For the text-containing cell, return its midpoint in (x, y) coordinate format. 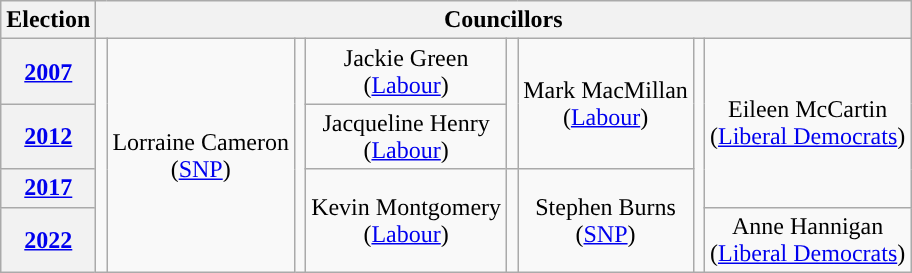
Election (48, 20)
Mark MacMillan(Labour) (606, 104)
2022 (48, 240)
Stephen Burns(SNP) (606, 220)
Jacqueline Henry(Labour) (406, 136)
2007 (48, 72)
Councillors (504, 20)
Lorraine Cameron(SNP) (201, 156)
Jackie Green(Labour) (406, 72)
2017 (48, 188)
Kevin Montgomery(Labour) (406, 220)
Eileen McCartin(Liberal Democrats) (807, 123)
2012 (48, 136)
Anne Hannigan(Liberal Democrats) (807, 240)
